Provide the [x, y] coordinate of the cell's center where the given text is located.  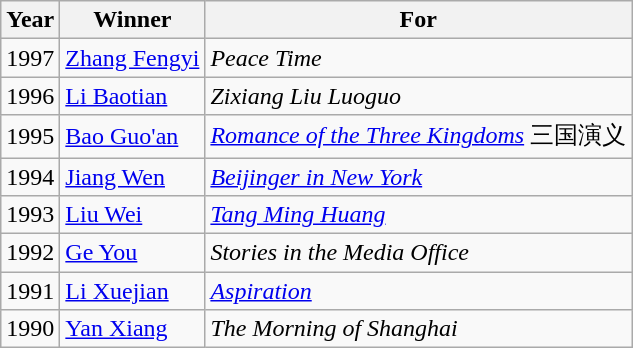
Beijinger in New York [418, 177]
Ge You [132, 253]
Bao Guo'an [132, 136]
Jiang Wen [132, 177]
1996 [30, 96]
1991 [30, 291]
1990 [30, 329]
1993 [30, 215]
1997 [30, 58]
Year [30, 20]
Li Baotian [132, 96]
Tang Ming Huang [418, 215]
Aspiration [418, 291]
Li Xuejian [132, 291]
1994 [30, 177]
The Morning of Shanghai [418, 329]
Zhang Fengyi [132, 58]
For [418, 20]
Stories in the Media Office [418, 253]
Peace Time [418, 58]
Winner [132, 20]
Zixiang Liu Luoguo [418, 96]
Romance of the Three Kingdoms 三国演义 [418, 136]
Liu Wei [132, 215]
Yan Xiang [132, 329]
1995 [30, 136]
1992 [30, 253]
